Determine the (X, Y) coordinate at the center of the cell enclosing the given text.  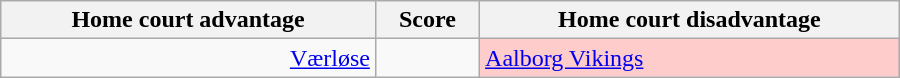
Home court disadvantage (690, 20)
Home court advantage (188, 20)
Score (427, 20)
Aalborg Vikings (690, 58)
Værløse (188, 58)
